Extract the [x, y] coordinate from the center of the cell holding the provided text.  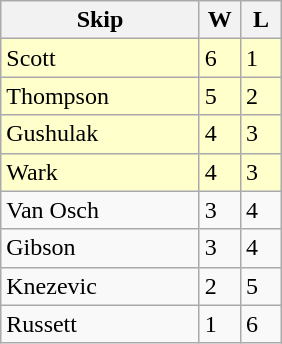
L [260, 20]
Scott [100, 58]
Van Osch [100, 210]
Skip [100, 20]
Gushulak [100, 134]
W [220, 20]
Knezevic [100, 286]
Russett [100, 324]
Gibson [100, 248]
Thompson [100, 96]
Wark [100, 172]
